Provide the (x, y) coordinate of the cell's center where the given text is located.  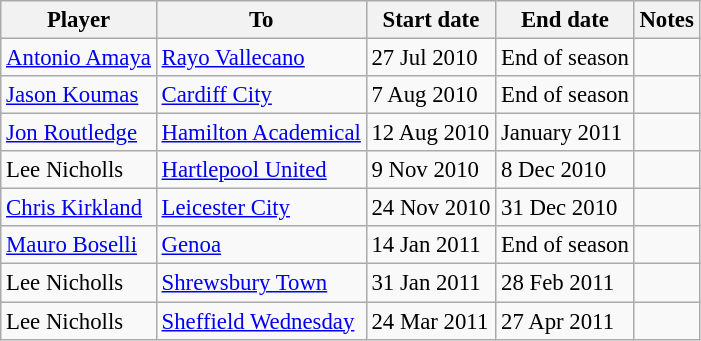
Rayo Vallecano (261, 58)
27 Apr 2011 (565, 321)
8 Dec 2010 (565, 170)
To (261, 20)
Chris Kirkland (79, 208)
31 Jan 2011 (431, 283)
January 2011 (565, 133)
7 Aug 2010 (431, 95)
Mauro Boselli (79, 245)
Sheffield Wednesday (261, 321)
31 Dec 2010 (565, 208)
Antonio Amaya (79, 58)
Cardiff City (261, 95)
24 Nov 2010 (431, 208)
Player (79, 20)
Jason Koumas (79, 95)
Jon Routledge (79, 133)
Start date (431, 20)
14 Jan 2011 (431, 245)
Hartlepool United (261, 170)
Shrewsbury Town (261, 283)
End date (565, 20)
9 Nov 2010 (431, 170)
Genoa (261, 245)
27 Jul 2010 (431, 58)
Hamilton Academical (261, 133)
24 Mar 2011 (431, 321)
12 Aug 2010 (431, 133)
Leicester City (261, 208)
28 Feb 2011 (565, 283)
Notes (666, 20)
